From the cell containing the given text, extract its center point as (x, y) coordinate. 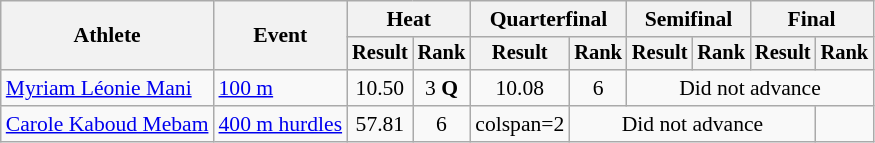
Semifinal (688, 19)
colspan=2 (520, 124)
Myriam Léonie Mani (108, 88)
Quarterfinal (548, 19)
10.08 (520, 88)
Final (812, 19)
400 m hurdles (280, 124)
Event (280, 36)
Athlete (108, 36)
10.50 (380, 88)
Heat (408, 19)
57.81 (380, 124)
3 Q (442, 88)
Carole Kaboud Mebam (108, 124)
100 m (280, 88)
